Provide the (x, y) coordinate of the cell's center where the given text is located.  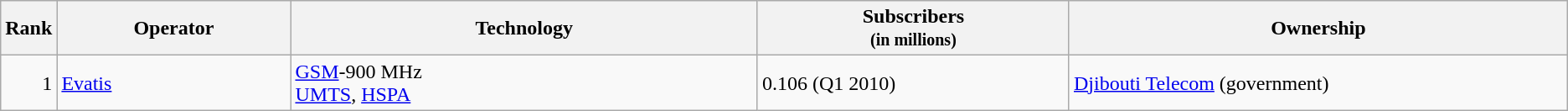
Djibouti Telecom (government) (1318, 82)
Operator (174, 29)
0.106 (Q1 2010) (913, 82)
GSM-900 MHzUMTS, HSPA (524, 82)
Ownership (1318, 29)
Evatis (174, 82)
Technology (524, 29)
Subscribers(in millions) (913, 29)
1 (28, 82)
Rank (28, 29)
